Identify which cell holds the provided text, then report its [x, y] central coordinate. 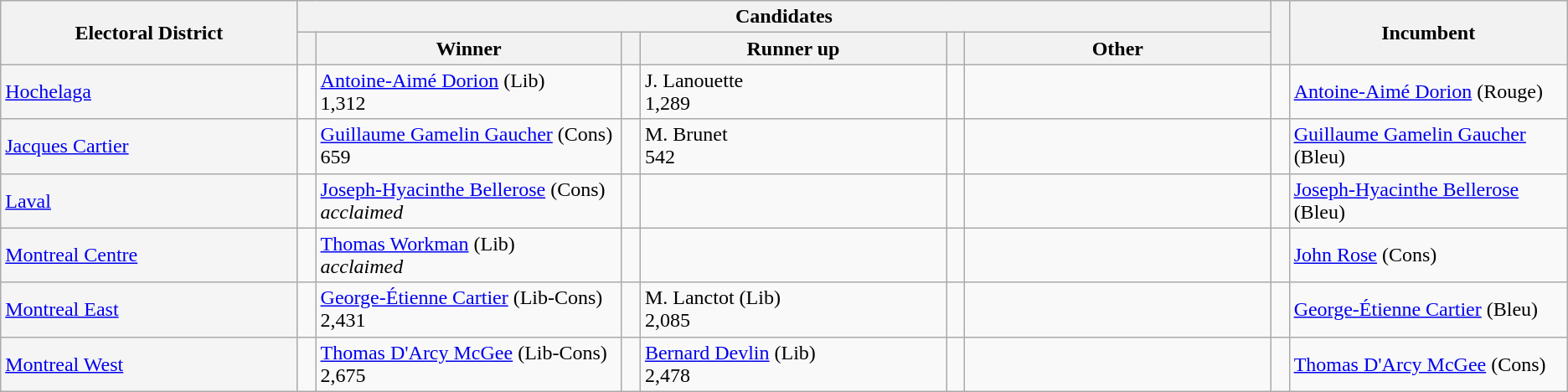
Incumbent [1428, 33]
Other [1117, 49]
Antoine-Aimé Dorion (Rouge) [1428, 92]
Montreal East [149, 310]
George-Étienne Cartier (Bleu) [1428, 310]
Candidates [784, 17]
John Rose (Cons) [1428, 255]
Guillaume Gamelin Gaucher (Bleu) [1428, 146]
Antoine-Aimé Dorion (Lib) 1,312 [469, 92]
Hochelaga [149, 92]
Thomas D'Arcy McGee (Cons) [1428, 364]
Laval [149, 201]
Joseph-Hyacinthe Bellerose (Bleu) [1428, 201]
Bernard Devlin (Lib) 2,478 [792, 364]
Thomas Workman (Lib) acclaimed [469, 255]
J. Lanouette 1,289 [792, 92]
Thomas D'Arcy McGee (Lib-Cons) 2,675 [469, 364]
Montreal Centre [149, 255]
Montreal West [149, 364]
Guillaume Gamelin Gaucher (Cons) 659 [469, 146]
M. Brunet 542 [792, 146]
Winner [469, 49]
Joseph-Hyacinthe Bellerose (Cons) acclaimed [469, 201]
M. Lanctot (Lib) 2,085 [792, 310]
George-Étienne Cartier (Lib-Cons) 2,431 [469, 310]
Electoral District [149, 33]
Jacques Cartier [149, 146]
Runner up [792, 49]
